From the cell containing the given text, extract its center point as [x, y] coordinate. 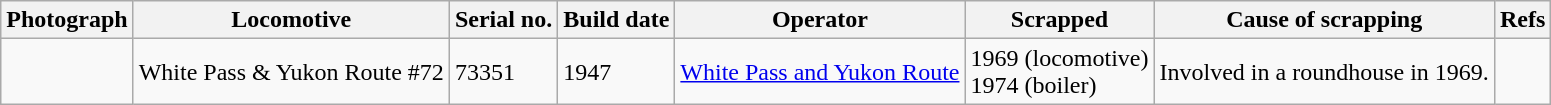
1947 [616, 72]
Build date [616, 20]
1969 (locomotive)1974 (boiler) [1060, 72]
White Pass and Yukon Route [820, 72]
Serial no. [503, 20]
Scrapped [1060, 20]
73351 [503, 72]
Cause of scrapping [1324, 20]
Operator [820, 20]
Locomotive [291, 20]
Refs [1522, 20]
White Pass & Yukon Route #72 [291, 72]
Involved in a roundhouse in 1969. [1324, 72]
Photograph [67, 20]
